Find where the given text appears and provide that cell's center as [X, Y] coordinate. 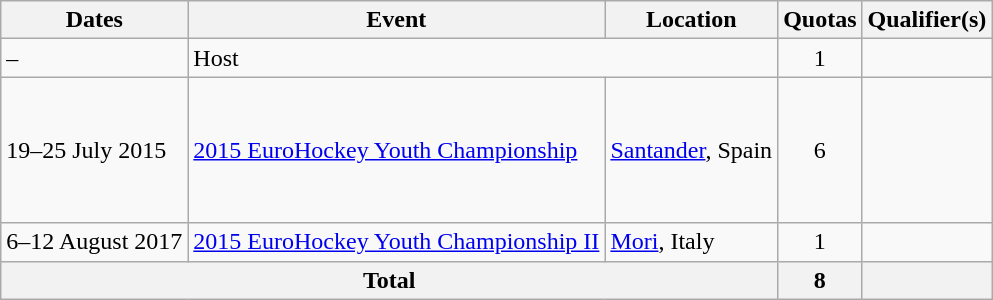
Event [396, 20]
Location [692, 20]
– [94, 58]
6–12 August 2017 [94, 242]
Mori, Italy [692, 242]
6 [820, 150]
Santander, Spain [692, 150]
Total [390, 280]
2015 EuroHockey Youth Championship [396, 150]
Quotas [820, 20]
8 [820, 280]
2015 EuroHockey Youth Championship II [396, 242]
Dates [94, 20]
19–25 July 2015 [94, 150]
Qualifier(s) [927, 20]
Host [483, 58]
